Return (X, Y) of the center of cell containing provided text 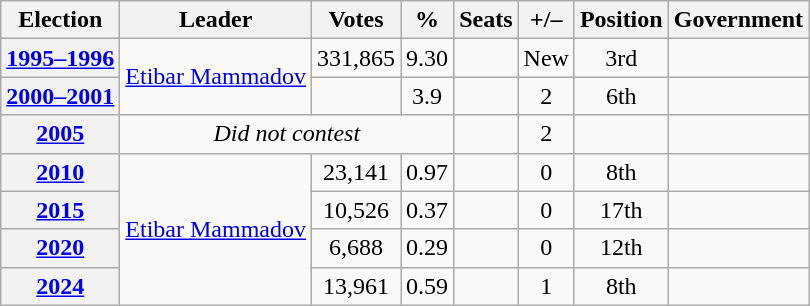
331,865 (356, 58)
17th (621, 210)
Election (60, 20)
New (546, 58)
Votes (356, 20)
12th (621, 248)
Government (738, 20)
0.97 (428, 172)
3rd (621, 58)
2015 (60, 210)
10,526 (356, 210)
2000–2001 (60, 96)
13,961 (356, 286)
+/– (546, 20)
6,688 (356, 248)
1 (546, 286)
Position (621, 20)
3.9 (428, 96)
2020 (60, 248)
2010 (60, 172)
2005 (60, 134)
% (428, 20)
9.30 (428, 58)
6th (621, 96)
1995–1996 (60, 58)
Seats (486, 20)
0.29 (428, 248)
Leader (216, 20)
2024 (60, 286)
23,141 (356, 172)
Did not contest (287, 134)
0.37 (428, 210)
0.59 (428, 286)
